Search for the cell housing the specified text and yield its [x, y] center coordinate. 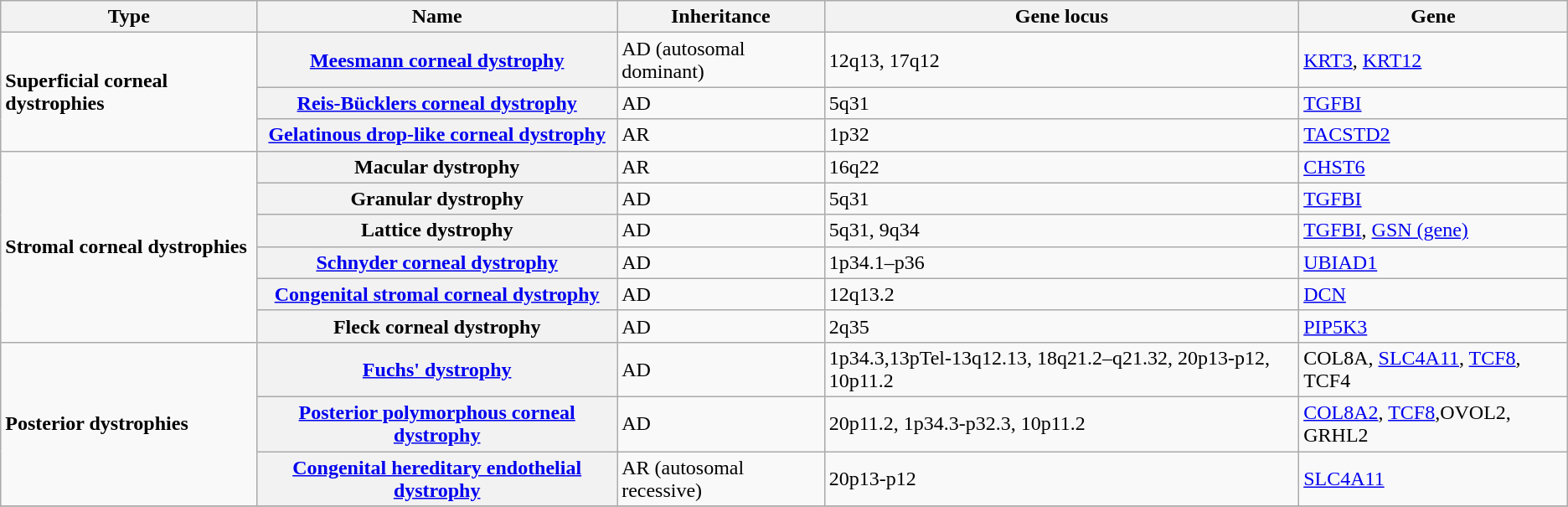
Fuchs' dystrophy [437, 369]
Gelatinous drop-like corneal dystrophy [437, 135]
Schnyder corneal dystrophy [437, 262]
Congenital hereditary endothelial dystrophy [437, 478]
AR (autosomal recessive) [721, 478]
Granular dystrophy [437, 199]
CHST6 [1434, 167]
Inheritance [721, 17]
Congenital stromal corneal dystrophy [437, 294]
AD (autosomal dominant) [721, 60]
20p11.2, 1p34.3-p32.3, 10p11.2 [1062, 424]
16q22 [1062, 167]
2q35 [1062, 326]
20p13-p12 [1062, 478]
Name [437, 17]
Gene locus [1062, 17]
TGFBI, GSN (gene) [1434, 230]
Gene [1434, 17]
TACSTD2 [1434, 135]
COL8A2, TCF8,OVOL2, GRHL2 [1434, 424]
Superficial corneal dystrophies [129, 92]
PIP5K3 [1434, 326]
UBIAD1 [1434, 262]
1p34.3,13pTel-13q12.13, 18q21.2–q21.32, 20p13-p12, 10p11.2 [1062, 369]
Posterior dystrophies [129, 424]
SLC4A11 [1434, 478]
Stromal corneal dystrophies [129, 246]
1p32 [1062, 135]
KRT3, KRT12 [1434, 60]
DCN [1434, 294]
12q13, 17q12 [1062, 60]
5q31, 9q34 [1062, 230]
1p34.1–p36 [1062, 262]
Lattice dystrophy [437, 230]
Meesmann corneal dystrophy [437, 60]
Fleck corneal dystrophy [437, 326]
COL8A, SLC4A11, TCF8, TCF4 [1434, 369]
Macular dystrophy [437, 167]
Type [129, 17]
Posterior polymorphous corneal dystrophy [437, 424]
12q13.2 [1062, 294]
Reis-Bücklers corneal dystrophy [437, 103]
